Provide the (X, Y) coordinate of the cell's center where the given text is located.  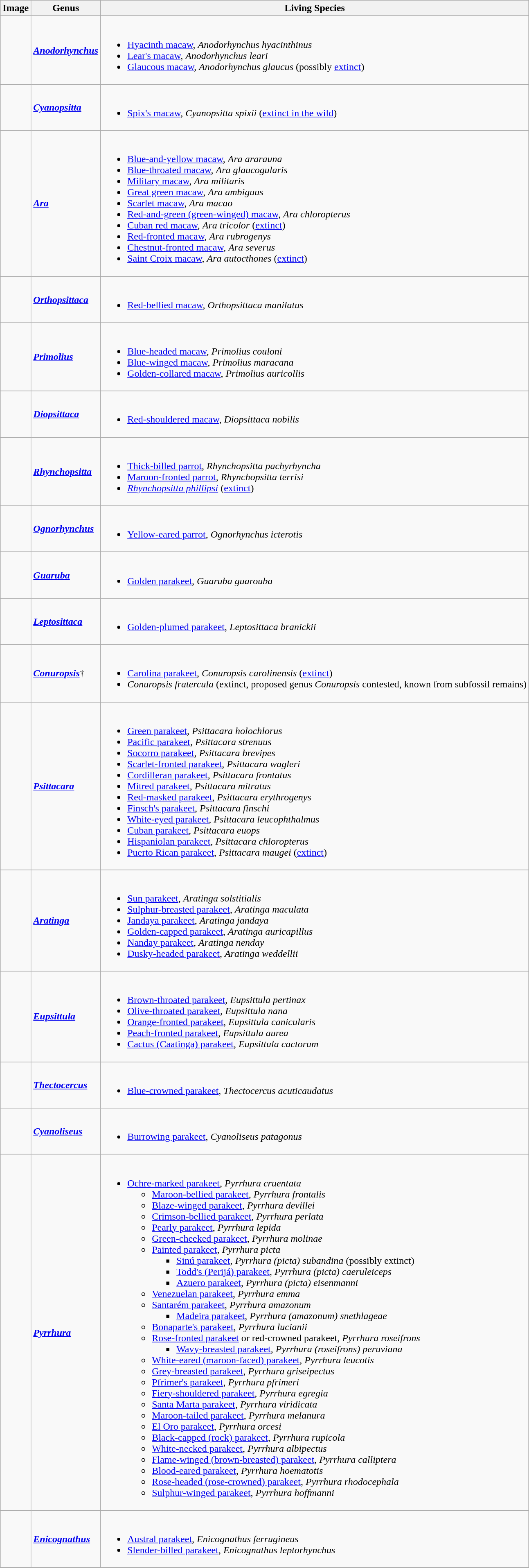
Golden-plumed parakeet, Leptosittaca branickii (315, 621)
Genus (66, 8)
Guaruba (66, 575)
Leptosittaca (66, 621)
Ara (66, 203)
Diopsittaca (66, 414)
Pyrrhura (66, 1332)
Ognorhynchus (66, 529)
Red-shouldered macaw, Diopsittaca nobilis (315, 414)
Cyanoliseus (66, 1132)
Red-bellied macaw, Orthopsittaca manilatus (315, 300)
Hyacinth macaw, Anodorhynchus hyacinthinusLear's macaw, Anodorhynchus leariGlaucous macaw, Anodorhynchus glaucus (possibly extinct) (315, 50)
Anodorhynchus (66, 50)
Austral parakeet, Enicognathus ferrugineusSlender-billed parakeet, Enicognathus leptorhynchus (315, 1539)
Blue-headed macaw, Primolius couloniBlue-winged macaw, Primolius maracanaGolden-collared macaw, Primolius auricollis (315, 357)
Orthopsittaca (66, 300)
Thectocercus (66, 1085)
Primolius (66, 357)
Rhynchopsitta (66, 472)
Blue-crowned parakeet, Thectocercus acuticaudatus (315, 1085)
Aratinga (66, 921)
Burrowing parakeet, Cyanoliseus patagonus (315, 1132)
Eupsittula (66, 1017)
Enicognathus (66, 1539)
Thick-billed parrot, Rhynchopsitta pachyrhynchaMaroon-fronted parrot, Rhynchopsitta terrisiRhynchopsitta phillipsi (extinct) (315, 472)
Conuropsis† (66, 673)
Psittacara (66, 786)
Image (16, 8)
Golden parakeet, Guaruba guarouba (315, 575)
Living Species (315, 8)
Yellow-eared parrot, Ognorhynchus icterotis (315, 529)
Cyanopsitta (66, 107)
Spix's macaw, Cyanopsitta spixii (extinct in the wild) (315, 107)
